Pinpoint the cell where the given text exists, returning its (x, y) midpoint coordinate. 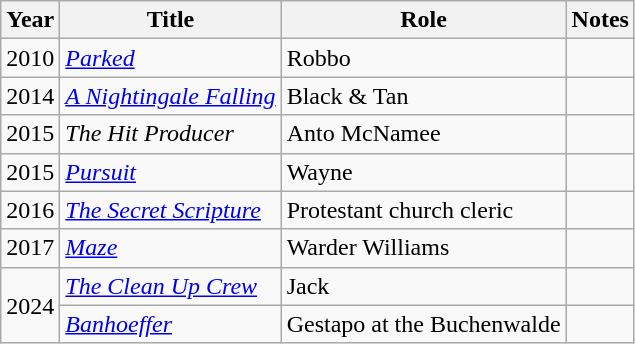
Maze (170, 248)
Black & Tan (424, 96)
Parked (170, 58)
Robbo (424, 58)
Jack (424, 286)
The Secret Scripture (170, 210)
Title (170, 20)
2017 (30, 248)
2016 (30, 210)
A Nightingale Falling (170, 96)
2010 (30, 58)
The Clean Up Crew (170, 286)
Banhoeffer (170, 324)
2014 (30, 96)
Wayne (424, 172)
Protestant church cleric (424, 210)
Year (30, 20)
2024 (30, 305)
Pursuit (170, 172)
The Hit Producer (170, 134)
Gestapo at the Buchenwalde (424, 324)
Warder Williams (424, 248)
Anto McNamee (424, 134)
Notes (600, 20)
Role (424, 20)
